Pinpoint the cell where the given text exists, returning its [x, y] midpoint coordinate. 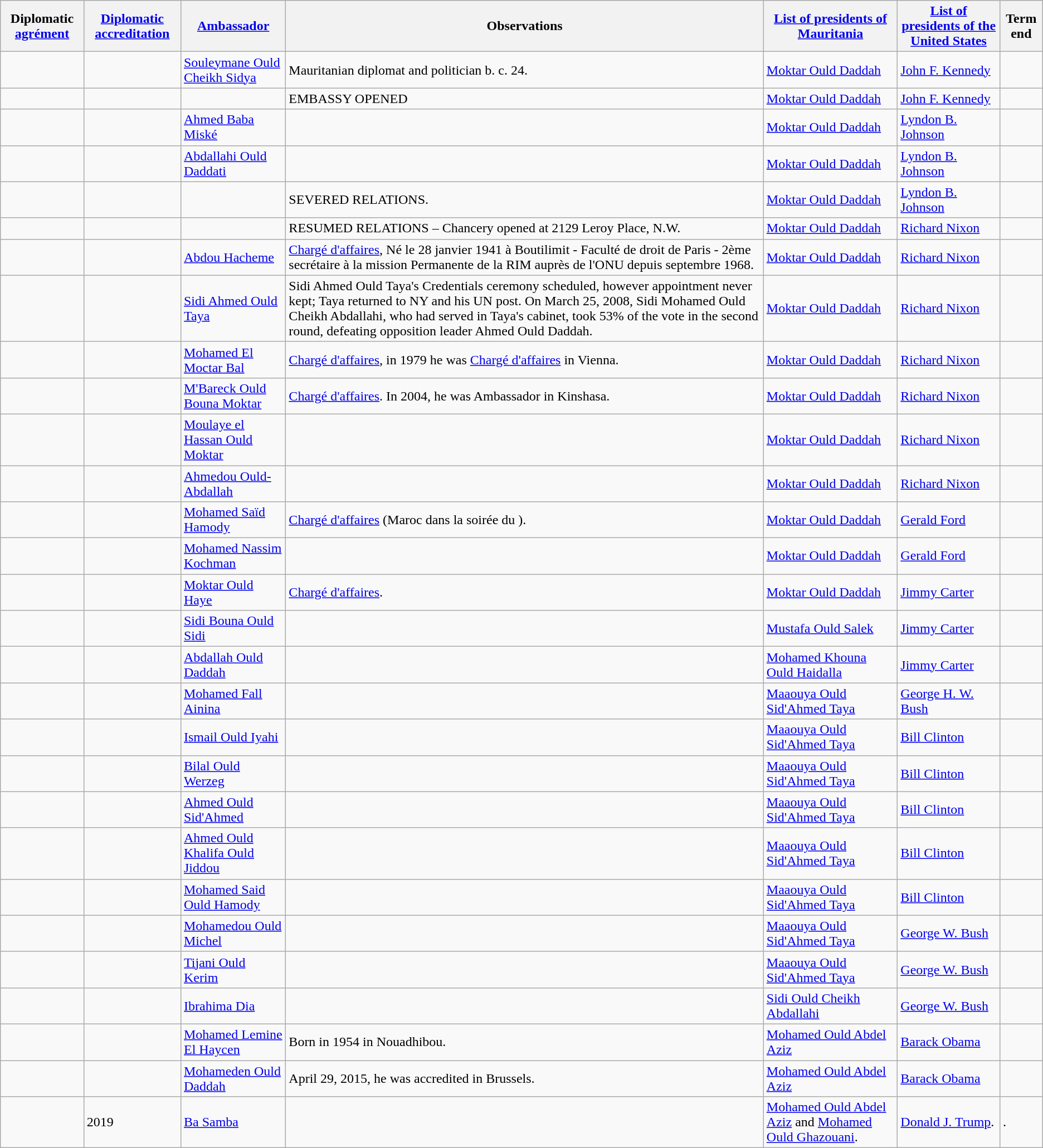
Born in 1954 in Nouadhibou. [525, 1042]
Sidi Ahmed Ould Taya [233, 309]
Observations [525, 26]
Chargé d'affaires, in 1979 he was Chargé d'affaires in Vienna. [525, 360]
Mustafa Ould Salek [830, 628]
Term end [1021, 26]
Mohamed Lemine El Haycen [233, 1042]
Souleymane Ould Cheikh Sidya [233, 70]
Mohamed Saïd Hamody [233, 520]
Chargé d'affaires. [525, 593]
Sidi Bouna Ould Sidi [233, 628]
George H. W. Bush [949, 701]
Mohamedou Ould Michel [233, 934]
List of presidents of Mauritania [830, 26]
Chargé d'affaires. In 2004, he was Ambassador in Kinshasa. [525, 395]
Ibrahima Dia [233, 1006]
SEVERED RELATIONS. [525, 199]
Sidi Ould Cheikh Abdallahi [830, 1006]
Tijani Ould Kerim [233, 969]
M'Bareck Ould Bouna Moktar [233, 395]
Ahmedou Ould-Abdallah [233, 483]
Abdou Hacheme [233, 257]
Mohamed Said Ould Hamody [233, 897]
List of presidents of the United States [949, 26]
Ahmed Ould Sid'Ahmed [233, 810]
Moulaye el Hassan Ould Moktar [233, 439]
Diplomatic agrément [42, 26]
Mohameden Ould Daddah [233, 1078]
Ahmed Baba Miské [233, 127]
RESUMED RELATIONS – Chancery opened at 2129 Leroy Place, N.W. [525, 228]
Ahmed Ould Khalifa Ould Jiddou [233, 853]
Ba Samba [233, 1122]
April 29, 2015, he was accredited in Brussels. [525, 1078]
. [1021, 1122]
Donald J. Trump. [949, 1122]
Mohamed Fall Ainina [233, 701]
Chargé d'affaires (Maroc dans la soirée du ). [525, 520]
Ambassador [233, 26]
Bilal Ould Werzeg [233, 773]
Abdallahi Ould Daddati [233, 164]
2019 [132, 1122]
Mauritanian diplomat and politician b. c. 24. [525, 70]
Mohamed El Moctar Bal [233, 360]
Mohamed Ould Abdel Aziz and Mohamed Ould Ghazouani. [830, 1122]
Abdallah Ould Daddah [233, 665]
Mohamed Nassim Kochman [233, 556]
EMBASSY OPENED [525, 99]
Diplomatic accreditation [132, 26]
Mohamed Khouna Ould Haidalla [830, 665]
Moktar Ould Haye [233, 593]
Ismail Ould Iyahi [233, 737]
